For the text-containing cell, return its midpoint in (x, y) coordinate format. 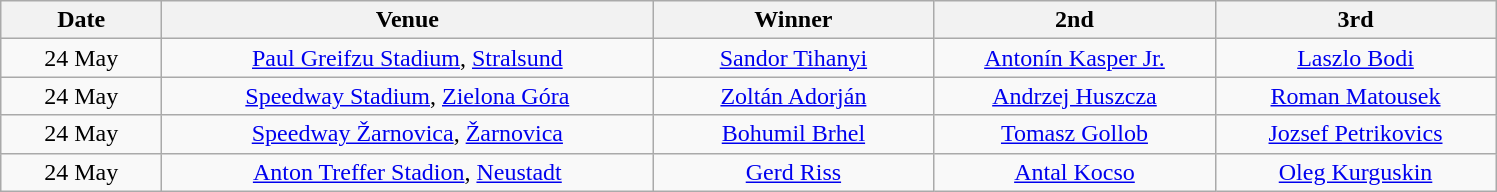
Gerd Riss (794, 172)
Jozsef Petrikovics (1356, 134)
Oleg Kurguskin (1356, 172)
Paul Greifzu Stadium, Stralsund (408, 58)
Sandor Tihanyi (794, 58)
Winner (794, 20)
Venue (408, 20)
Zoltán Adorján (794, 96)
3rd (1356, 20)
Roman Matousek (1356, 96)
Speedway Žarnovica, Žarnovica (408, 134)
2nd (1074, 20)
Speedway Stadium, Zielona Góra (408, 96)
Antonín Kasper Jr. (1074, 58)
Andrzej Huszcza (1074, 96)
Anton Treffer Stadion, Neustadt (408, 172)
Bohumil Brhel (794, 134)
Antal Kocso (1074, 172)
Laszlo Bodi (1356, 58)
Tomasz Gollob (1074, 134)
Date (82, 20)
